Search for the cell housing the specified text and yield its [x, y] center coordinate. 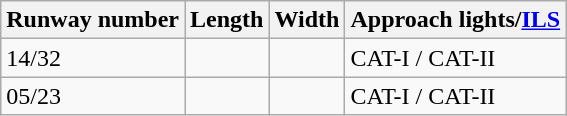
Width [307, 20]
Length [227, 20]
Approach lights/ILS [456, 20]
14/32 [93, 58]
Runway number [93, 20]
05/23 [93, 96]
